Capture the cell that displays the provided text and extract its [X, Y] central coordinate. 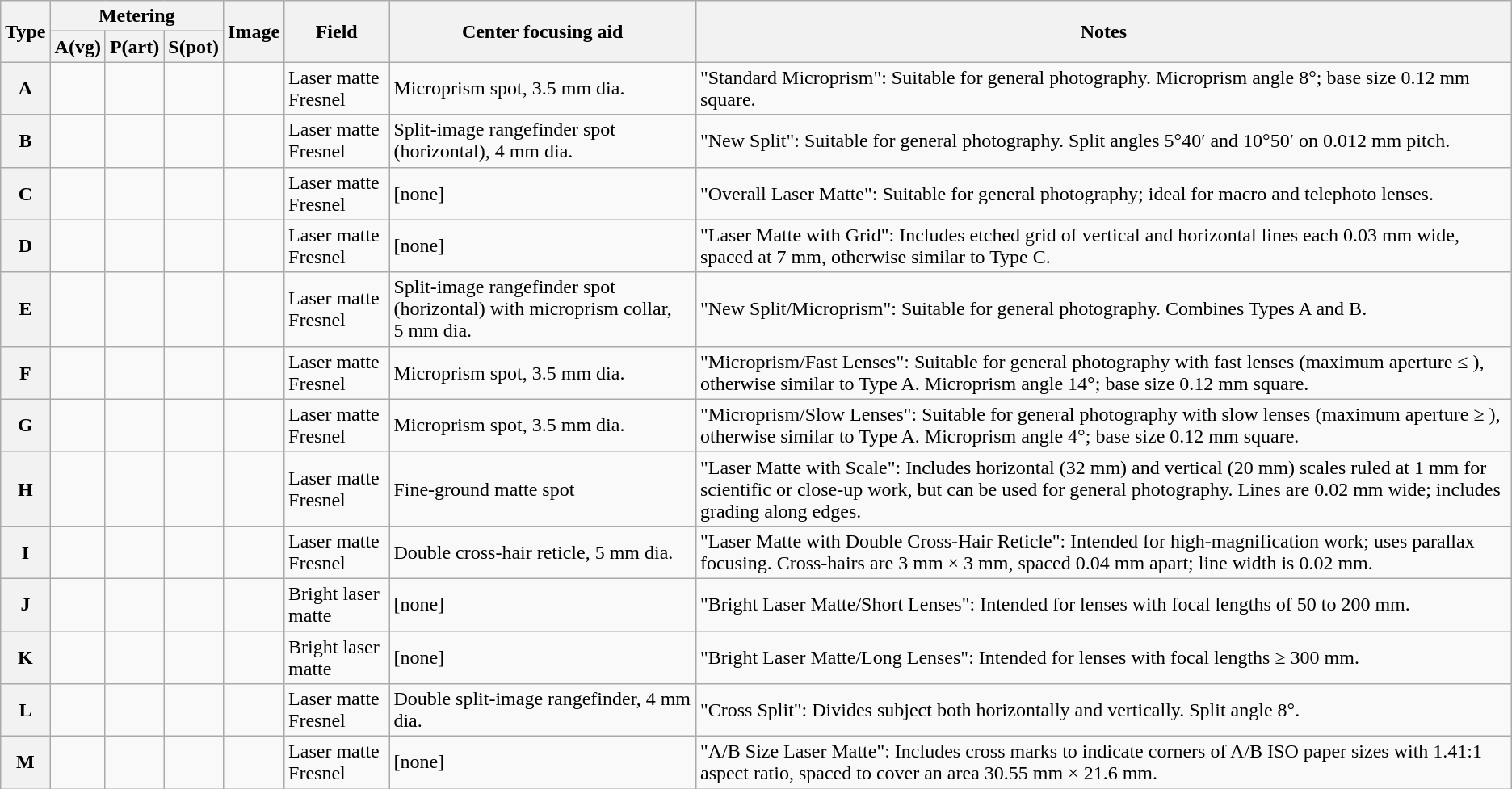
B [26, 141]
"Standard Microprism": Suitable for general photography. Microprism angle 8°; base size 0.12 mm square. [1103, 89]
Split-image rangefinder spot (horizontal), 4 mm dia. [543, 141]
"New Split": Suitable for general photography. Split angles 5°40′ and 10°50′ on 0.012 mm pitch. [1103, 141]
Split-image rangefinder spot (horizontal) with microprism collar, 5 mm dia. [543, 309]
A [26, 89]
Center focusing aid [543, 31]
Double cross-hair reticle, 5 mm dia. [543, 552]
Notes [1103, 31]
D [26, 246]
C [26, 194]
Image [254, 31]
I [26, 552]
Type [26, 31]
Fine-ground matte spot [543, 489]
E [26, 309]
F [26, 373]
"Bright Laser Matte/Short Lenses": Intended for lenses with focal lengths of 50 to 200 mm. [1103, 604]
J [26, 604]
"Bright Laser Matte/Long Lenses": Intended for lenses with focal lengths ≥ 300 mm. [1103, 657]
S(pot) [194, 47]
Double split-image rangefinder, 4 mm dia. [543, 711]
"Overall Laser Matte": Suitable for general photography; ideal for macro and telephoto lenses. [1103, 194]
"Cross Split": Divides subject both horizontally and vertically. Split angle 8°. [1103, 711]
K [26, 657]
Field [337, 31]
Metering [136, 16]
A(vg) [78, 47]
L [26, 711]
"Laser Matte with Grid": Includes etched grid of vertical and horizontal lines each 0.03 mm wide, spaced at 7 mm, otherwise similar to Type C. [1103, 246]
H [26, 489]
P(art) [134, 47]
"New Split/Microprism": Suitable for general photography. Combines Types A and B. [1103, 309]
M [26, 762]
G [26, 425]
